Determine the [x, y] coordinate at the center of the cell enclosing the given text.  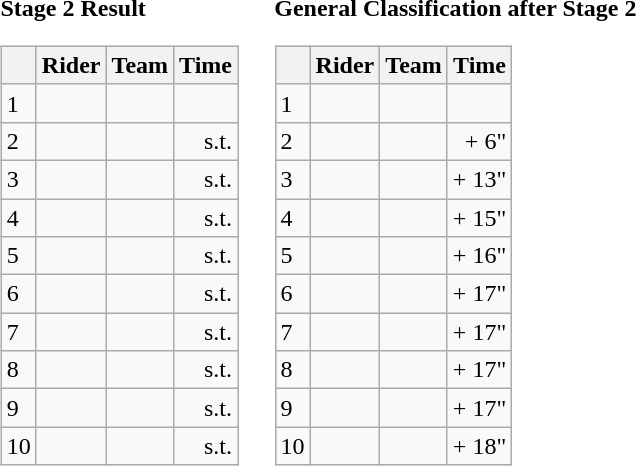
+ 18" [479, 446]
+ 6" [479, 141]
+ 16" [479, 256]
+ 15" [479, 217]
+ 13" [479, 179]
